For the text-containing cell, return its midpoint in [X, Y] coordinate format. 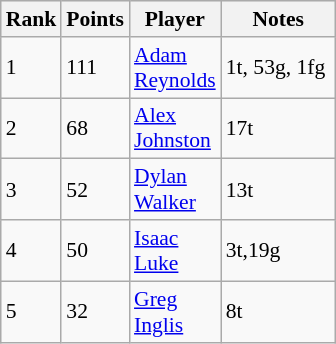
Rank [32, 19]
2 [32, 128]
Dylan Walker [175, 190]
5 [32, 312]
3 [32, 190]
32 [95, 312]
3t,19g [278, 250]
8t [278, 312]
Alex Johnston [175, 128]
1t, 53g, 1fg [278, 68]
Adam Reynolds [175, 68]
Isaac Luke [175, 250]
Points [95, 19]
52 [95, 190]
68 [95, 128]
111 [95, 68]
50 [95, 250]
4 [32, 250]
17t [278, 128]
13t [278, 190]
Player [175, 19]
Greg Inglis [175, 312]
Notes [278, 19]
1 [32, 68]
